Return the (x, y) coordinate for the center point of the cell that contains the specified text.  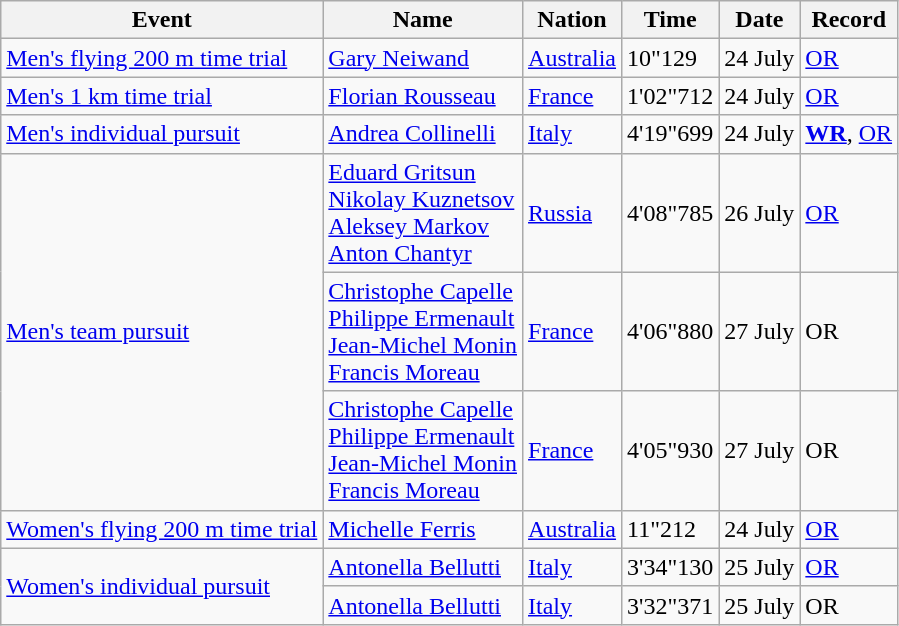
Men's flying 200 m time trial (162, 58)
Men's 1 km time trial (162, 96)
Time (670, 20)
4'19"699 (670, 134)
Date (760, 20)
Women's individual pursuit (162, 586)
11"212 (670, 529)
Record (849, 20)
Florian Rousseau (423, 96)
3'34"130 (670, 567)
Russia (572, 212)
Event (162, 20)
1'02"712 (670, 96)
Women's flying 200 m time trial (162, 529)
Nation (572, 20)
Name (423, 20)
Gary Neiwand (423, 58)
Men's team pursuit (162, 332)
WR, OR (849, 134)
10"129 (670, 58)
4'05"930 (670, 450)
4'06"880 (670, 332)
Michelle Ferris (423, 529)
4'08"785 (670, 212)
26 July (760, 212)
3'32"371 (670, 605)
Men's individual pursuit (162, 134)
Andrea Collinelli (423, 134)
Eduard GritsunNikolay KuznetsovAleksey MarkovAnton Chantyr (423, 212)
